Return (x, y) of the center of cell containing provided text 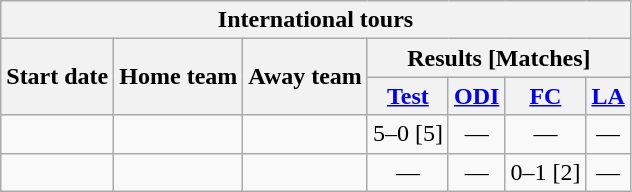
5–0 [5] (408, 134)
LA (608, 96)
Test (408, 96)
International tours (316, 20)
Results [Matches] (498, 58)
Start date (58, 77)
Away team (306, 77)
ODI (476, 96)
0–1 [2] (546, 172)
Home team (178, 77)
FC (546, 96)
